Pinpoint the cell where the given text exists, returning its (X, Y) midpoint coordinate. 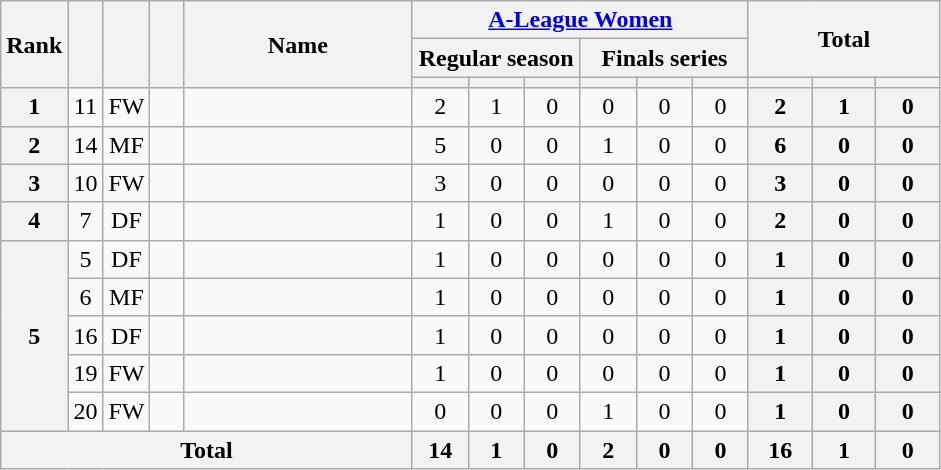
10 (86, 183)
Name (298, 44)
4 (34, 221)
Finals series (664, 58)
19 (86, 373)
20 (86, 411)
7 (86, 221)
Regular season (496, 58)
Rank (34, 44)
11 (86, 107)
A-League Women (580, 20)
